Scan for the cell matching the given text and deliver its [x, y] coordinate at center. 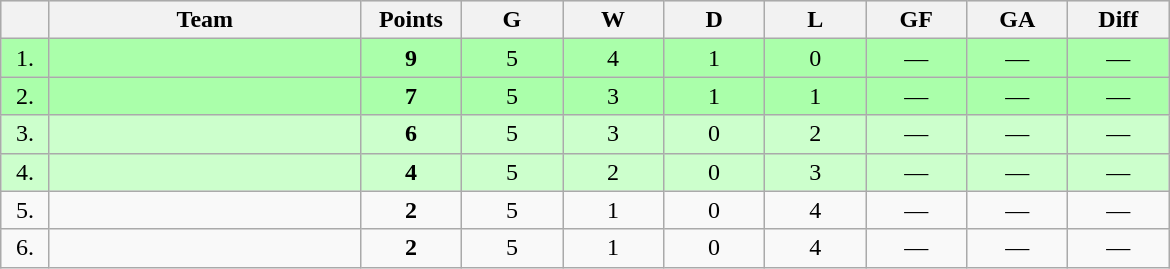
Team [204, 20]
D [714, 20]
3. [26, 134]
1. [26, 58]
G [512, 20]
Diff [1118, 20]
W [612, 20]
2. [26, 96]
L [816, 20]
7 [410, 96]
6 [410, 134]
GF [916, 20]
5. [26, 210]
6. [26, 248]
Points [410, 20]
4. [26, 172]
GA [1018, 20]
9 [410, 58]
